From the cell containing the given text, extract its center point as [x, y] coordinate. 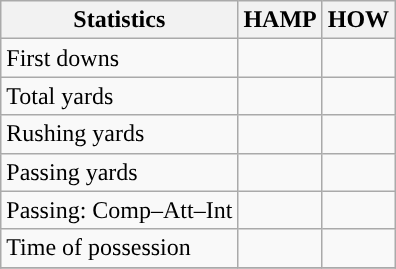
Total yards [120, 96]
HAMP [280, 20]
Passing yards [120, 172]
Statistics [120, 20]
Rushing yards [120, 134]
Time of possession [120, 248]
First downs [120, 58]
Passing: Comp–Att–Int [120, 210]
HOW [358, 20]
